From the cell containing the given text, extract its center point as [x, y] coordinate. 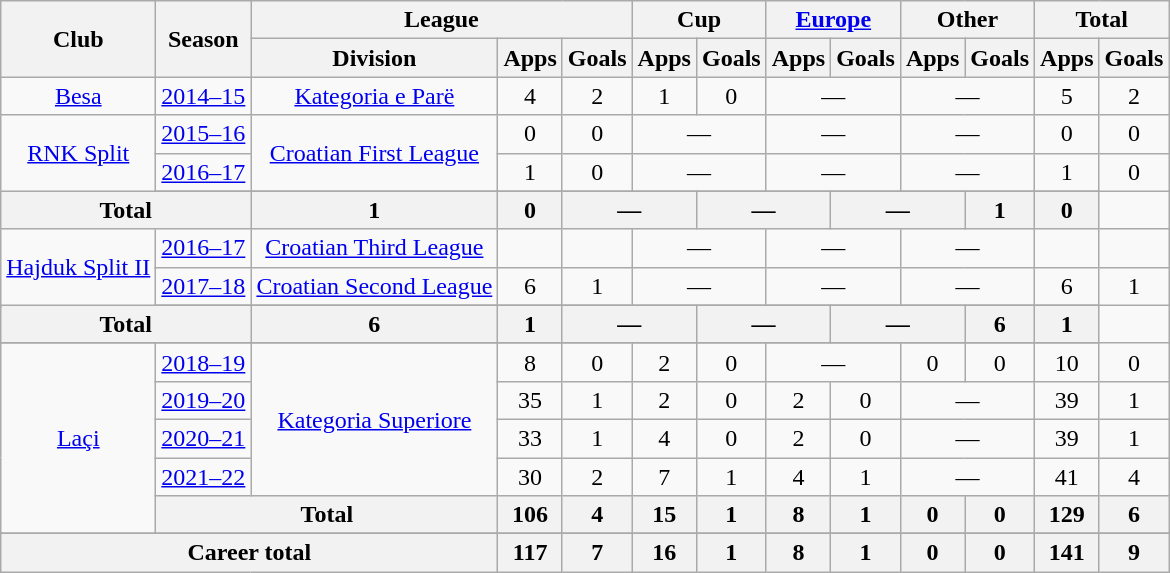
2017–18 [204, 286]
Hajduk Split II [78, 267]
Career total [250, 553]
Croatian Second League [374, 286]
Other [967, 20]
30 [530, 477]
Laçi [78, 438]
Croatian First League [374, 153]
2014–15 [204, 96]
2021–22 [204, 477]
Club [78, 39]
141 [1067, 553]
16 [664, 553]
5 [1067, 96]
2015–16 [204, 134]
League [442, 20]
Besa [78, 96]
117 [530, 553]
Europe [833, 20]
2019–20 [204, 400]
129 [1067, 515]
2020–21 [204, 438]
33 [530, 438]
Kategoria Superiore [374, 419]
Cup [699, 20]
10 [1067, 362]
15 [664, 515]
35 [530, 400]
9 [1134, 553]
Kategoria e Parë [374, 96]
2018–19 [204, 362]
RNK Split [78, 153]
106 [530, 515]
Croatian Third League [374, 248]
Season [204, 39]
Division [374, 58]
41 [1067, 477]
